Extract the [X, Y] coordinate from the center of the cell holding the provided text.  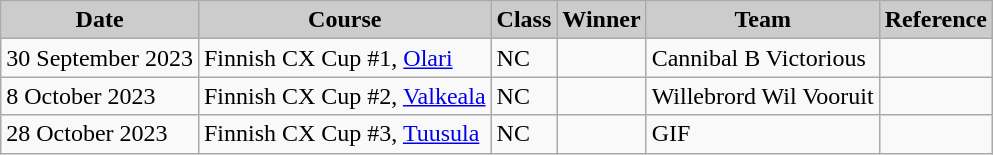
Finnish CX Cup #1, Olari [344, 58]
Date [100, 20]
Cannibal B Victorious [762, 58]
30 September 2023 [100, 58]
Winner [602, 20]
8 October 2023 [100, 96]
Willebrord Wil Vooruit [762, 96]
Reference [936, 20]
Course [344, 20]
Team [762, 20]
Finnish CX Cup #2, Valkeala [344, 96]
Finnish CX Cup #3, Tuusula [344, 134]
28 October 2023 [100, 134]
Class [524, 20]
GIF [762, 134]
